Scan for the cell matching the given text and deliver its [x, y] coordinate at center. 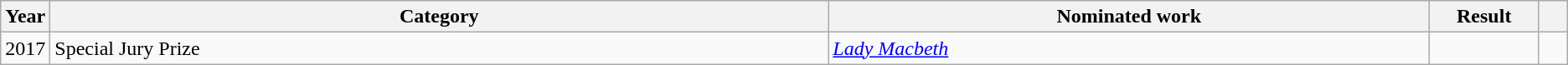
Nominated work [1129, 17]
2017 [25, 48]
Lady Macbeth [1129, 48]
Year [25, 17]
Category [439, 17]
Result [1484, 17]
Special Jury Prize [439, 48]
